Locate the cell with the specified text and output its [X, Y] center coordinate. 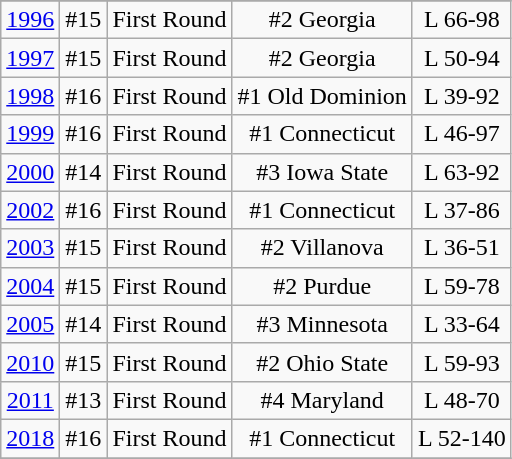
#2 Ohio State [322, 362]
2003 [30, 248]
#2 Purdue [322, 286]
2000 [30, 172]
2018 [30, 438]
L 63-92 [462, 172]
L 59-78 [462, 286]
#2 Villanova [322, 248]
1996 [30, 20]
#1 Old Dominion [322, 96]
2004 [30, 286]
L 50-94 [462, 58]
L 46-97 [462, 134]
L 37-86 [462, 210]
L 39-92 [462, 96]
#3 Minnesota [322, 324]
1997 [30, 58]
L 36-51 [462, 248]
L 48-70 [462, 400]
1999 [30, 134]
1998 [30, 96]
L 59-93 [462, 362]
L 33-64 [462, 324]
2010 [30, 362]
#13 [84, 400]
2011 [30, 400]
2005 [30, 324]
L 66-98 [462, 20]
#4 Maryland [322, 400]
L 52-140 [462, 438]
#3 Iowa State [322, 172]
2002 [30, 210]
